Search for the cell housing the specified text and yield its [x, y] center coordinate. 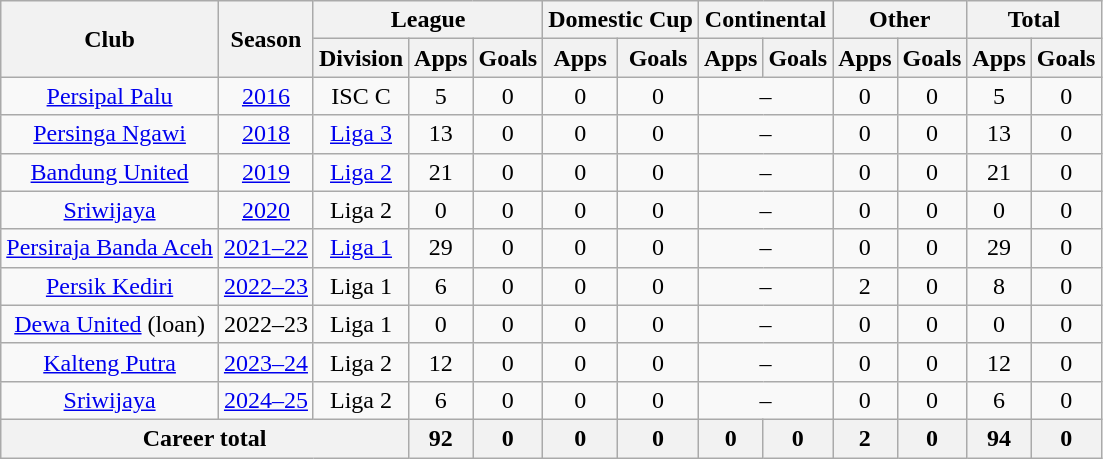
Persinga Ngawi [110, 134]
ISC C [360, 96]
Continental [765, 20]
Liga 3 [360, 134]
Persiraja Banda Aceh [110, 248]
Total [1034, 20]
Persik Kediri [110, 286]
Kalteng Putra [110, 362]
Club [110, 39]
Other [900, 20]
Dewa United (loan) [110, 324]
2020 [266, 210]
2023–24 [266, 362]
2024–25 [266, 400]
Domestic Cup [621, 20]
Persipal Palu [110, 96]
92 [441, 438]
2021–22 [266, 248]
8 [999, 286]
Season [266, 39]
Division [360, 58]
2018 [266, 134]
2016 [266, 96]
2019 [266, 172]
League [428, 20]
Career total [205, 438]
Bandung United [110, 172]
94 [999, 438]
